Output the [x, y] coordinate of the center of the cell containing the given text.  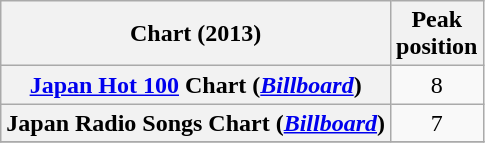
Japan Hot 100 Chart (Billboard) [196, 85]
Peakposition [437, 34]
Japan Radio Songs Chart (Billboard) [196, 123]
7 [437, 123]
Chart (2013) [196, 34]
8 [437, 85]
